Output the (x, y) coordinate of the center of the cell containing the given text.  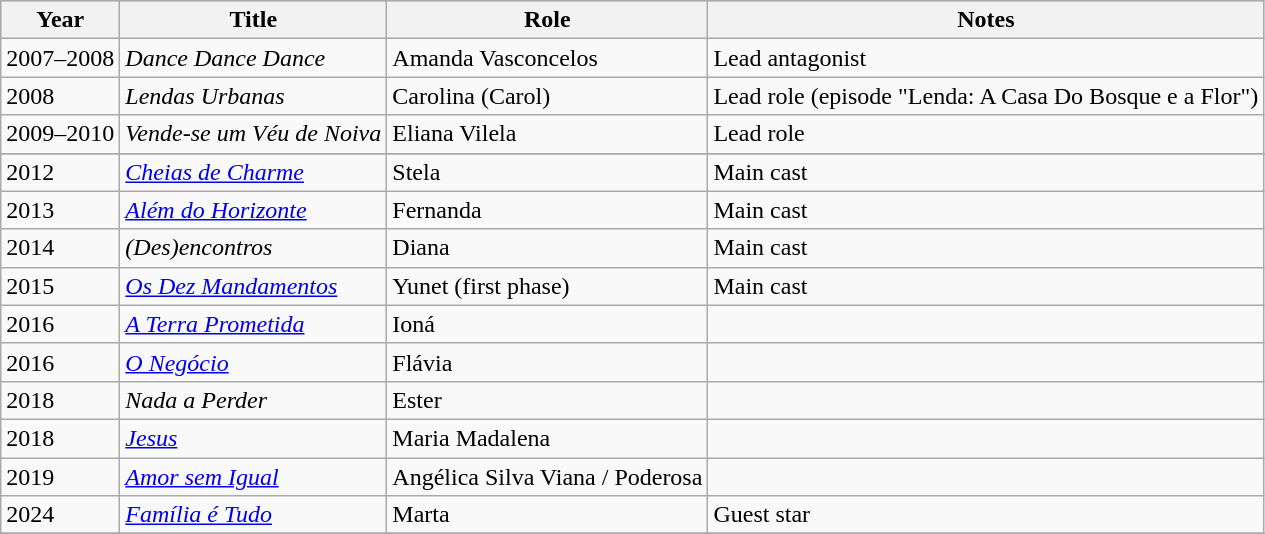
2007–2008 (60, 58)
Role (548, 20)
2013 (60, 210)
O Negócio (254, 362)
Amor sem Igual (254, 477)
Cheias de Charme (254, 172)
Year (60, 20)
Jesus (254, 438)
2014 (60, 248)
Flávia (548, 362)
2024 (60, 515)
Amanda Vasconcelos (548, 58)
Title (254, 20)
2008 (60, 96)
Stela (548, 172)
Marta (548, 515)
Ioná (548, 324)
Carolina (Carol) (548, 96)
Nada a Perder (254, 400)
A Terra Prometida (254, 324)
2009–2010 (60, 134)
Angélica Silva Viana / Poderosa (548, 477)
Lead antagonist (986, 58)
Além do Horizonte (254, 210)
Ester (548, 400)
2015 (60, 286)
Lead role (986, 134)
Dance Dance Dance (254, 58)
Eliana Vilela (548, 134)
(Des)encontros (254, 248)
Lead role (episode "Lenda: A Casa Do Bosque e a Flor") (986, 96)
Lendas Urbanas (254, 96)
Diana (548, 248)
Guest star (986, 515)
Maria Madalena (548, 438)
Yunet (first phase) (548, 286)
Família é Tudo (254, 515)
2012 (60, 172)
Notes (986, 20)
Fernanda (548, 210)
2019 (60, 477)
Vende-se um Véu de Noiva (254, 134)
Os Dez Mandamentos (254, 286)
